Determine the [x, y] coordinate at the center of the cell enclosing the given text.  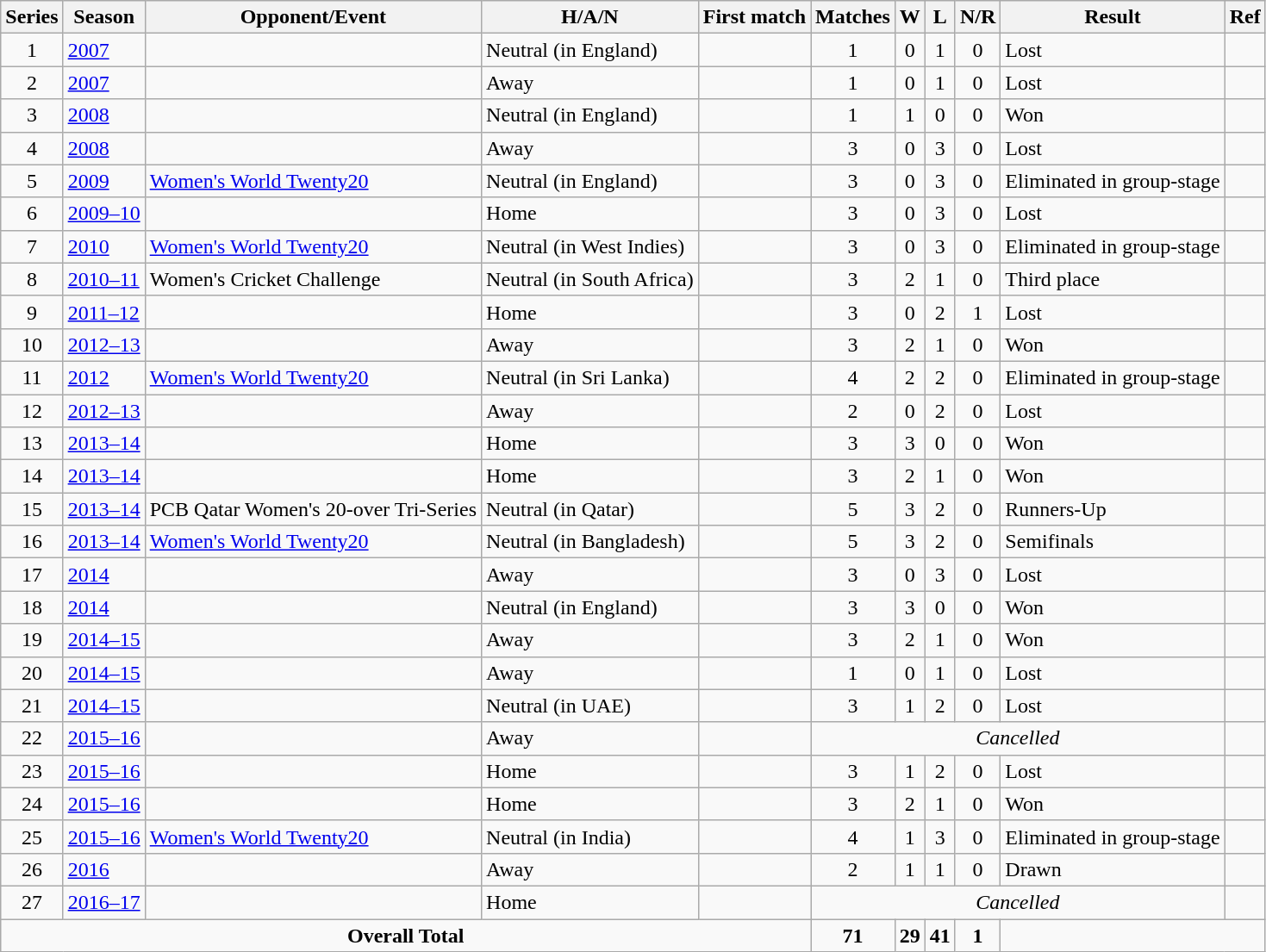
6 [32, 214]
27 [32, 902]
PCB Qatar Women's 20-over Tri-Series [313, 509]
Neutral (in South Africa) [590, 279]
2010 [103, 246]
Result [1113, 17]
2009 [103, 181]
29 [910, 935]
2009–10 [103, 214]
Women's Cricket Challenge [313, 279]
22 [32, 738]
Drawn [1113, 869]
10 [32, 345]
First match [754, 17]
H/A/N [590, 17]
Neutral (in West Indies) [590, 246]
19 [32, 640]
2011–12 [103, 312]
L [939, 17]
14 [32, 476]
Season [103, 17]
Semifinals [1113, 542]
9 [32, 312]
18 [32, 607]
Opponent/Event [313, 17]
24 [32, 804]
41 [939, 935]
Neutral (in UAE) [590, 706]
11 [32, 377]
8 [32, 279]
Runners-Up [1113, 509]
Series [32, 17]
7 [32, 246]
71 [853, 935]
21 [32, 706]
2016 [103, 869]
17 [32, 575]
23 [32, 771]
2010–11 [103, 279]
15 [32, 509]
16 [32, 542]
Neutral (in Sri Lanka) [590, 377]
Ref [1244, 17]
2012 [103, 377]
12 [32, 411]
25 [32, 837]
W [910, 17]
26 [32, 869]
N/R [977, 17]
13 [32, 444]
Matches [853, 17]
Neutral (in Bangladesh) [590, 542]
Neutral (in Qatar) [590, 509]
2016–17 [103, 902]
Neutral (in India) [590, 837]
Overall Total [406, 935]
20 [32, 673]
Third place [1113, 279]
